Search for the cell housing the specified text and yield its [X, Y] center coordinate. 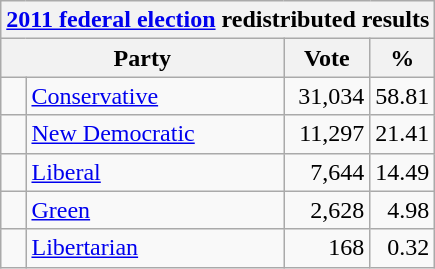
Party [142, 58]
11,297 [327, 134]
21.41 [402, 134]
2,628 [327, 210]
0.32 [402, 248]
New Democratic [155, 134]
Liberal [155, 172]
168 [327, 248]
7,644 [327, 172]
% [402, 58]
14.49 [402, 172]
Vote [327, 58]
Conservative [155, 96]
4.98 [402, 210]
2011 federal election redistributed results [218, 20]
58.81 [402, 96]
31,034 [327, 96]
Libertarian [155, 248]
Green [155, 210]
